Detect which cell encompasses the target text, then output its (X, Y) center coordinate. 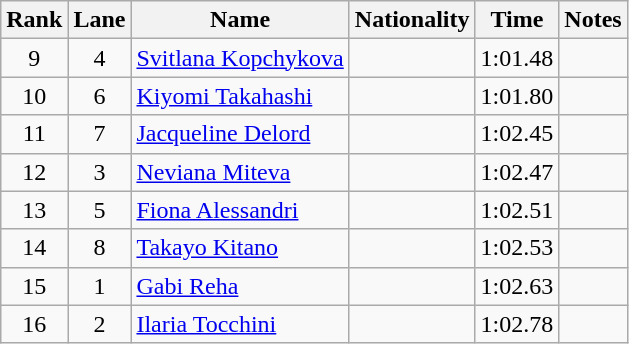
Time (517, 20)
Notes (593, 20)
1:02.45 (517, 134)
3 (100, 172)
Rank (34, 20)
4 (100, 58)
1:02.63 (517, 286)
5 (100, 210)
1:01.48 (517, 58)
1:01.80 (517, 96)
Fiona Alessandri (240, 210)
Svitlana Kopchykova (240, 58)
13 (34, 210)
Takayo Kitano (240, 248)
12 (34, 172)
Jacqueline Delord (240, 134)
Ilaria Tocchini (240, 324)
16 (34, 324)
1:02.78 (517, 324)
8 (100, 248)
Nationality (412, 20)
Lane (100, 20)
9 (34, 58)
11 (34, 134)
Gabi Reha (240, 286)
1:02.47 (517, 172)
7 (100, 134)
1:02.53 (517, 248)
10 (34, 96)
Name (240, 20)
Neviana Miteva (240, 172)
1 (100, 286)
1:02.51 (517, 210)
Kiyomi Takahashi (240, 96)
6 (100, 96)
2 (100, 324)
14 (34, 248)
15 (34, 286)
